Find where the given text appears and provide that cell's center as [x, y] coordinate. 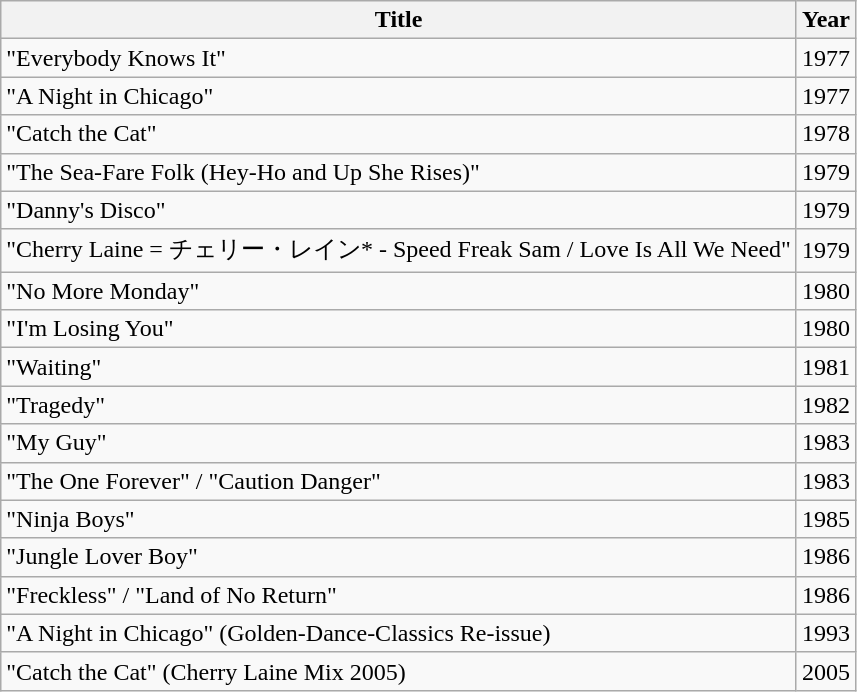
"Freckless" / "Land of No Return" [399, 595]
Year [826, 20]
"Everybody Knows It" [399, 58]
1981 [826, 367]
"A Night in Chicago" [399, 96]
"Jungle Lover Boy" [399, 557]
"Danny's Disco" [399, 210]
"A Night in Chicago" (Golden-Dance-Classics Re-issue) [399, 633]
"Tragedy" [399, 405]
1993 [826, 633]
1985 [826, 519]
"Cherry Laine = チェリー・レイン* - Speed Freak Sam / Love Is All We Need" [399, 250]
"The One Forever" / "Caution Danger" [399, 481]
1978 [826, 134]
"My Guy" [399, 443]
"Ninja Boys" [399, 519]
"No More Monday" [399, 291]
2005 [826, 671]
Title [399, 20]
"Catch the Cat" (Cherry Laine Mix 2005) [399, 671]
"I'm Losing You" [399, 329]
"Waiting" [399, 367]
"Catch the Cat" [399, 134]
"The Sea-Fare Folk (Hey-Ho and Up She Rises)" [399, 172]
1982 [826, 405]
